Capture the cell that displays the provided text and extract its (x, y) central coordinate. 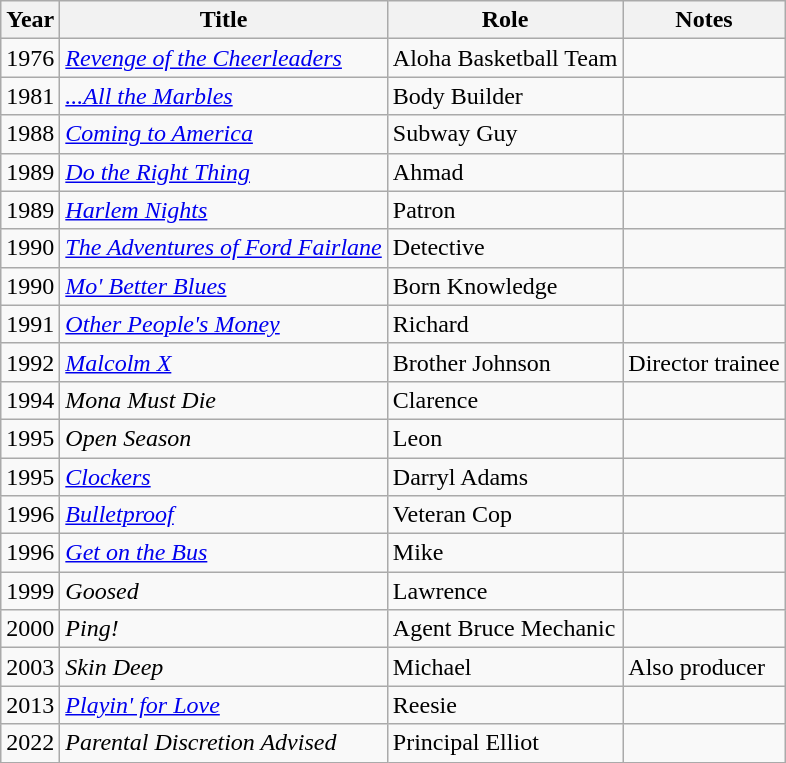
Skin Deep (224, 667)
1988 (30, 134)
1994 (30, 400)
Born Knowledge (505, 286)
Richard (505, 324)
Playin' for Love (224, 705)
Also producer (704, 667)
Other People's Money (224, 324)
2022 (30, 743)
Mo' Better Blues (224, 286)
2003 (30, 667)
2013 (30, 705)
Role (505, 20)
...All the Marbles (224, 96)
Parental Discretion Advised (224, 743)
Ahmad (505, 172)
2000 (30, 629)
Notes (704, 20)
Agent Bruce Mechanic (505, 629)
Mona Must Die (224, 400)
Subway Guy (505, 134)
Mike (505, 553)
Leon (505, 438)
Body Builder (505, 96)
Patron (505, 210)
Year (30, 20)
Coming to America (224, 134)
Darryl Adams (505, 477)
1992 (30, 362)
Principal Elliot (505, 743)
Detective (505, 248)
1991 (30, 324)
1999 (30, 591)
Title (224, 20)
Aloha Basketball Team (505, 58)
1976 (30, 58)
Brother Johnson (505, 362)
Ping! (224, 629)
Malcolm X (224, 362)
Michael (505, 667)
Open Season (224, 438)
Get on the Bus (224, 553)
Do the Right Thing (224, 172)
Bulletproof (224, 515)
1981 (30, 96)
Director trainee (704, 362)
Harlem Nights (224, 210)
Revenge of the Cheerleaders (224, 58)
Clarence (505, 400)
Lawrence (505, 591)
The Adventures of Ford Fairlane (224, 248)
Goosed (224, 591)
Veteran Cop (505, 515)
Clockers (224, 477)
Reesie (505, 705)
